Extract the (x, y) coordinate from the center of the cell holding the provided text.  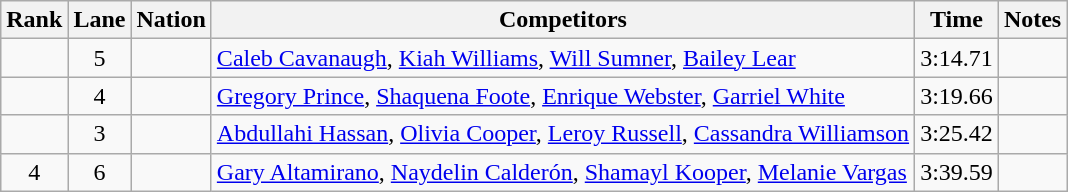
Caleb Cavanaugh, Kiah Williams, Will Sumner, Bailey Lear (562, 58)
3:19.66 (957, 96)
Time (957, 20)
3:39.59 (957, 172)
Competitors (562, 20)
Rank (34, 20)
Nation (171, 20)
3 (100, 134)
Gregory Prince, Shaquena Foote, Enrique Webster, Garriel White (562, 96)
Gary Altamirano, Naydelin Calderón, Shamayl Kooper, Melanie Vargas (562, 172)
Abdullahi Hassan, Olivia Cooper, Leroy Russell, Cassandra Williamson (562, 134)
6 (100, 172)
3:25.42 (957, 134)
3:14.71 (957, 58)
Notes (1032, 20)
5 (100, 58)
Lane (100, 20)
